Pinpoint the cell where the given text exists, returning its (X, Y) midpoint coordinate. 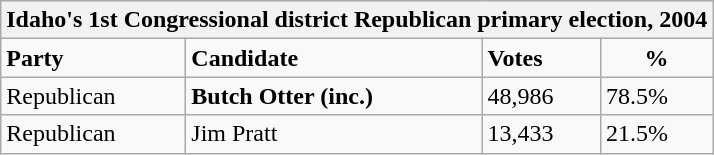
48,986 (541, 96)
Jim Pratt (334, 134)
Party (94, 58)
78.5% (656, 96)
13,433 (541, 134)
Idaho's 1st Congressional district Republican primary election, 2004 (357, 20)
% (656, 58)
Candidate (334, 58)
Votes (541, 58)
Butch Otter (inc.) (334, 96)
21.5% (656, 134)
